Detect which cell encompasses the target text, then output its (X, Y) center coordinate. 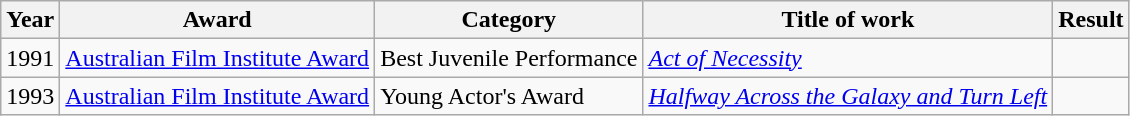
1991 (30, 58)
Award (218, 20)
Young Actor's Award (509, 96)
1993 (30, 96)
Category (509, 20)
Halfway Across the Galaxy and Turn Left (848, 96)
Year (30, 20)
Act of Necessity (848, 58)
Title of work (848, 20)
Result (1091, 20)
Best Juvenile Performance (509, 58)
